Output the [X, Y] coordinate of the center of the cell containing the given text.  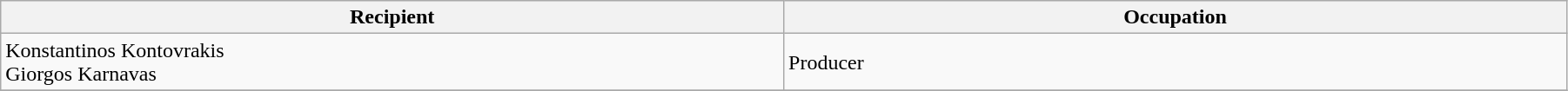
Recipient [392, 17]
Producer [1176, 62]
Konstantinos Kontovrakis Giorgos Karnavas [392, 62]
Occupation [1176, 17]
